Extract the (x, y) coordinate from the center of the cell holding the provided text.  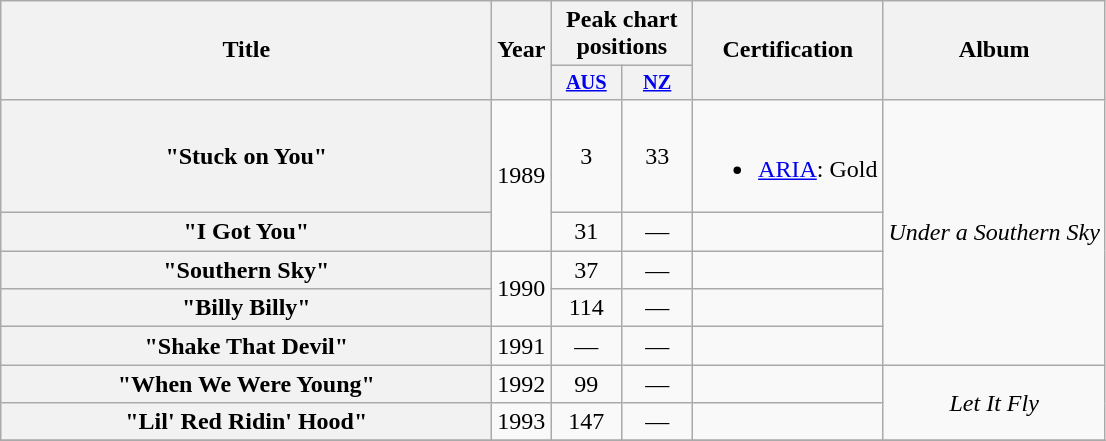
1991 (522, 346)
"Billy Billy" (246, 308)
1989 (522, 174)
"Shake That Devil" (246, 346)
Under a Southern Sky (994, 232)
147 (586, 422)
"Southern Sky" (246, 270)
ARIA: Gold (788, 156)
Year (522, 50)
1992 (522, 384)
1993 (522, 422)
31 (586, 232)
"Lil' Red Ridin' Hood" (246, 422)
37 (586, 270)
1990 (522, 289)
"When We Were Young" (246, 384)
Certification (788, 50)
Title (246, 50)
3 (586, 156)
Album (994, 50)
33 (658, 156)
"Stuck on You" (246, 156)
Let It Fly (994, 403)
NZ (658, 83)
"I Got You" (246, 232)
Peak chart positions (622, 34)
99 (586, 384)
114 (586, 308)
AUS (586, 83)
